Identify which cell holds the provided text, then report its [x, y] central coordinate. 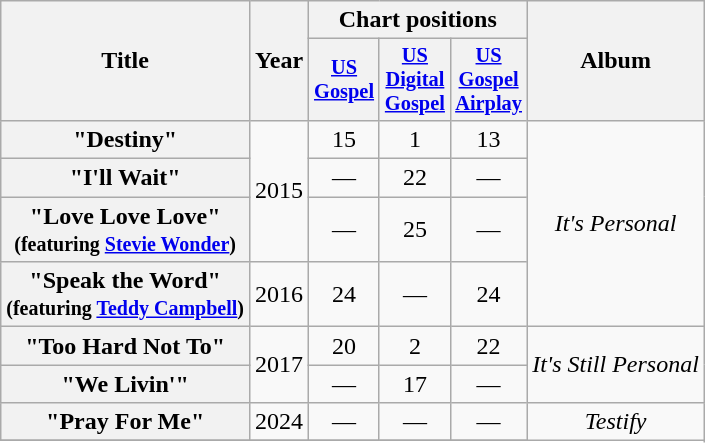
1 [414, 139]
2016 [280, 294]
25 [414, 230]
13 [488, 139]
2024 [280, 422]
2 [414, 346]
2015 [280, 190]
Testify [616, 422]
US Gospel [344, 80]
17 [414, 384]
20 [344, 346]
US Gospel Airplay [488, 80]
Chart positions [418, 20]
"Too Hard Not To" [126, 346]
Album [616, 61]
"We Livin'" [126, 384]
It's Still Personal [616, 365]
"I'll Wait" [126, 178]
Title [126, 61]
"Destiny" [126, 139]
US Digital Gospel [414, 80]
"Love Love Love" (featuring Stevie Wonder) [126, 230]
2017 [280, 365]
"Pray For Me" [126, 422]
"Speak the Word" (featuring Teddy Campbell) [126, 294]
It's Personal [616, 223]
15 [344, 139]
Year [280, 61]
